Locate the cell with the specified text and output its (X, Y) center coordinate. 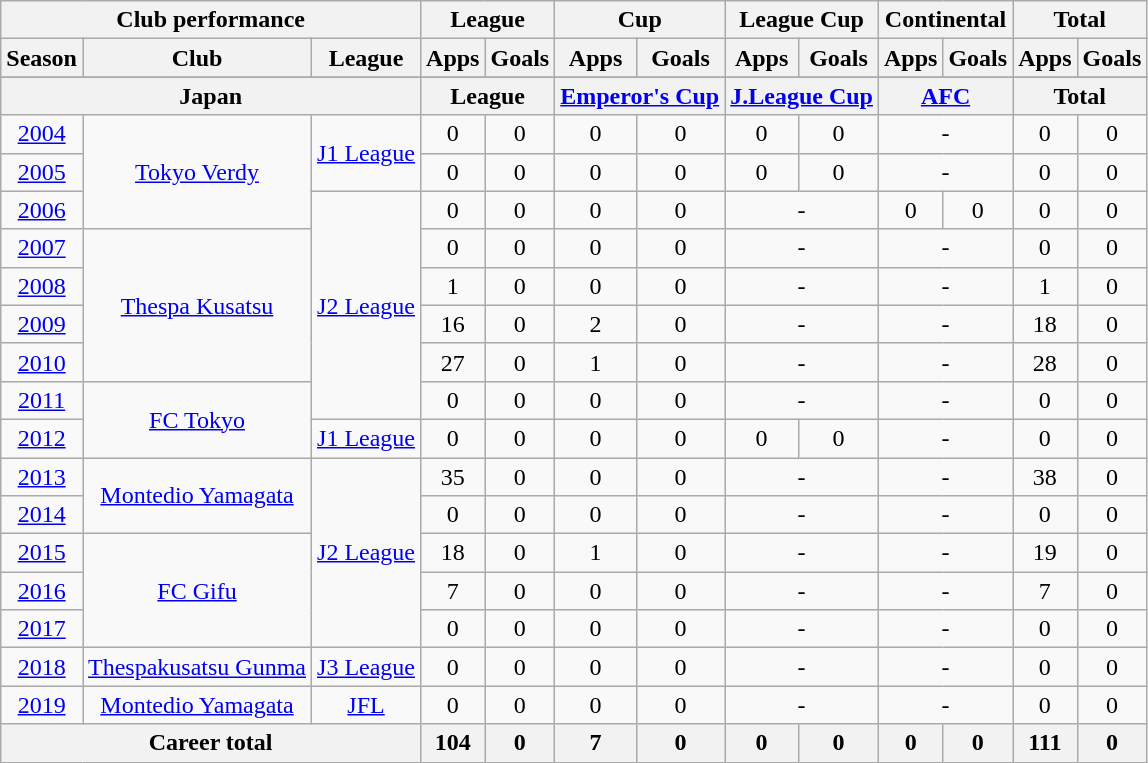
Continental (945, 20)
2016 (42, 591)
2009 (42, 324)
2014 (42, 515)
27 (453, 362)
16 (453, 324)
Career total (211, 743)
2007 (42, 248)
2004 (42, 134)
Emperor's Cup (640, 96)
League Cup (802, 20)
2019 (42, 705)
Tokyo Verdy (196, 172)
Cup (640, 20)
Japan (211, 96)
Thespa Kusatsu (196, 305)
28 (1045, 362)
38 (1045, 477)
2015 (42, 553)
2008 (42, 286)
J3 League (366, 667)
JFL (366, 705)
Club (196, 58)
2 (596, 324)
2013 (42, 477)
2011 (42, 400)
Thespakusatsu Gunma (196, 667)
2005 (42, 172)
2010 (42, 362)
Season (42, 58)
AFC (945, 96)
111 (1045, 743)
19 (1045, 553)
FC Tokyo (196, 419)
Club performance (211, 20)
2017 (42, 629)
2012 (42, 438)
J.League Cup (802, 96)
35 (453, 477)
2018 (42, 667)
2006 (42, 210)
FC Gifu (196, 591)
104 (453, 743)
